Locate the cell with the specified text and output its [X, Y] center coordinate. 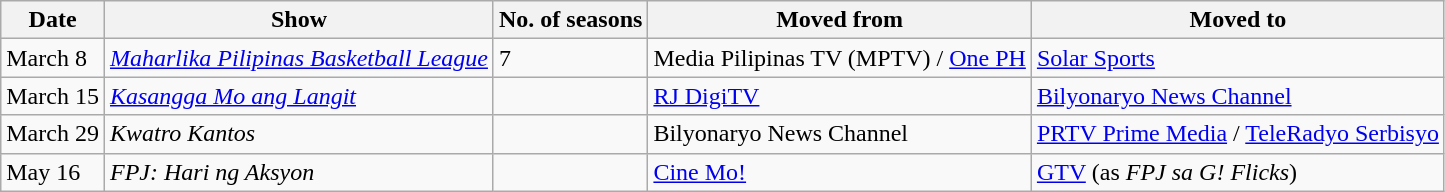
PRTV Prime Media / TeleRadyo Serbisyo [1238, 134]
Kwatro Kantos [298, 134]
Moved to [1238, 20]
Show [298, 20]
March 15 [53, 96]
Solar Sports [1238, 58]
Media Pilipinas TV (MPTV) / One PH [840, 58]
Cine Mo! [840, 172]
FPJ: Hari ng Aksyon [298, 172]
GTV (as FPJ sa G! Flicks) [1238, 172]
Moved from [840, 20]
May 16 [53, 172]
RJ DigiTV [840, 96]
Kasangga Mo ang Langit [298, 96]
March 29 [53, 134]
Date [53, 20]
Maharlika Pilipinas Basketball League [298, 58]
7 [570, 58]
No. of seasons [570, 20]
March 8 [53, 58]
